For the text-containing cell, return its midpoint in [x, y] coordinate format. 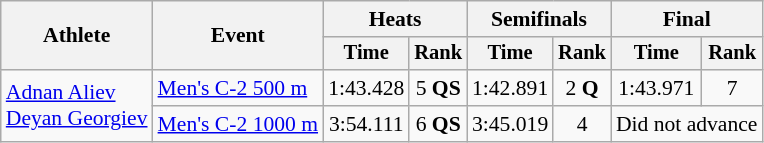
Heats [395, 19]
Men's C-2 1000 m [238, 124]
4 [582, 124]
Event [238, 36]
5 QS [438, 88]
Did not advance [687, 124]
Men's C-2 500 m [238, 88]
3:54.111 [366, 124]
1:42.891 [510, 88]
Athlete [77, 36]
1:43.971 [656, 88]
6 QS [438, 124]
2 Q [582, 88]
7 [732, 88]
3:45.019 [510, 124]
1:43.428 [366, 88]
Final [687, 19]
Semifinals [539, 19]
Adnan AlievDeyan Georgiev [77, 106]
